Scan for the cell matching the given text and deliver its (X, Y) coordinate at center. 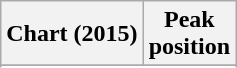
Peakposition (189, 34)
Chart (2015) (72, 34)
